Extract the [X, Y] coordinate from the center of the cell holding the provided text.  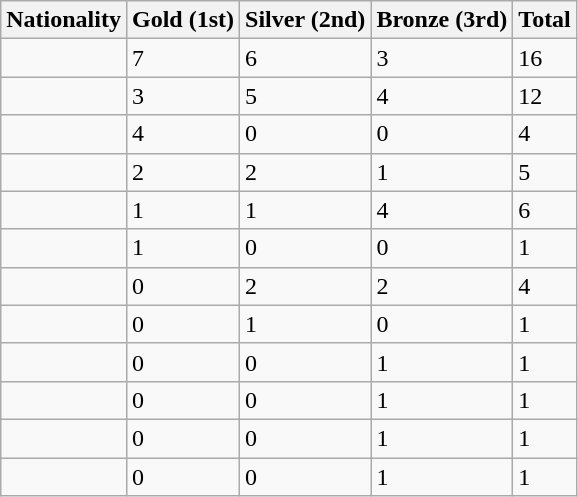
Total [545, 20]
Bronze (3rd) [442, 20]
Gold (1st) [182, 20]
12 [545, 96]
Silver (2nd) [306, 20]
Nationality [64, 20]
7 [182, 58]
16 [545, 58]
